Locate the cell with the specified text and output its (X, Y) center coordinate. 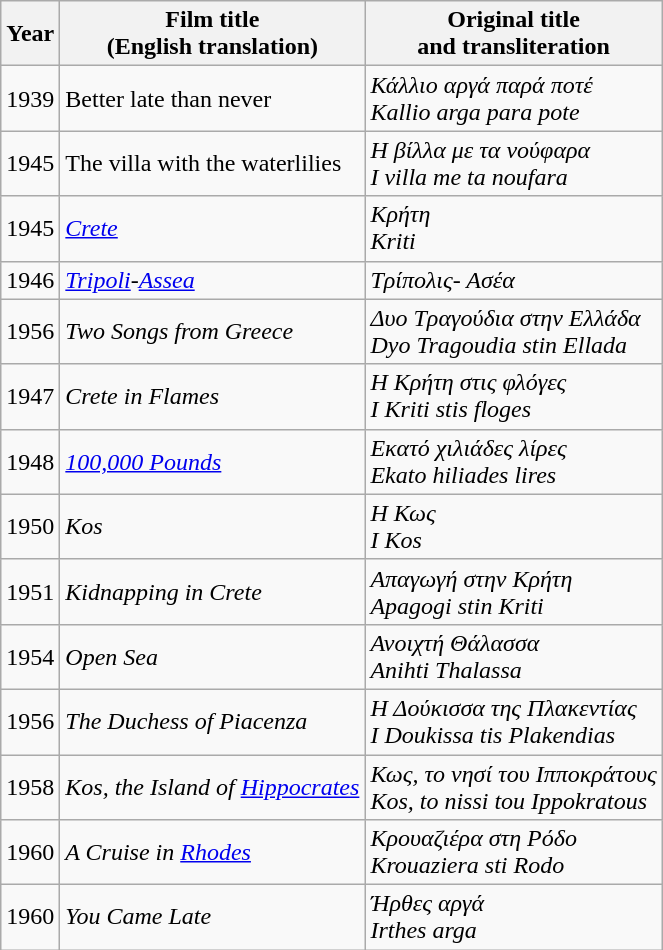
1939 (30, 98)
The Duchess of Piacenza (212, 722)
100,000 Pounds (212, 462)
1950 (30, 526)
1958 (30, 786)
Better late than never (212, 98)
Two Songs from Greece (212, 332)
Kos (212, 526)
1948 (30, 462)
The villa with the waterlilies (212, 164)
You Came Late (212, 918)
Η Κρήτη στις φλόγεςI Kriti stis floges (514, 396)
Κάλλιο αργά παρά ποτέKallio arga para pote (514, 98)
Open Sea (212, 656)
Δυο Τραγούδια στην ΕλλάδαDyo Tragoudia stin Ellada (514, 332)
1946 (30, 280)
Crete in Flames (212, 396)
A Cruise in Rhodes (212, 852)
Κως, το νησί του ΙπποκράτουςKos, to nissi tou Ippokratous (514, 786)
ΚρήτηKriti (514, 228)
Ανοιχτή ΘάλασσαAnihti Thalassa (514, 656)
Η Δούκισσα της ΠλακεντίαςI Doukissa tis Plakendias (514, 722)
Ήρθες αργάIrthes arga (514, 918)
1947 (30, 396)
Tripoli-Assea (212, 280)
Κρουαζιέρα στη ΡόδοKrouaziera sti Rodo (514, 852)
Η βίλλα με τα νούφαραI villa me ta noufara (514, 164)
Original titleand transliteration (514, 34)
1954 (30, 656)
Τρίπολις- Ασέα (514, 280)
1951 (30, 592)
Film title(English translation) (212, 34)
Year (30, 34)
Εκατό χιλιάδες λίρεςEkato hiliades lires (514, 462)
Crete (212, 228)
Απαγωγή στην ΚρήτηApagogi stin Kriti (514, 592)
Kidnapping in Crete (212, 592)
Kos, the Island of Hippocrates (212, 786)
Η ΚωςI Kos (514, 526)
